For the text-containing cell, return its midpoint in [X, Y] coordinate format. 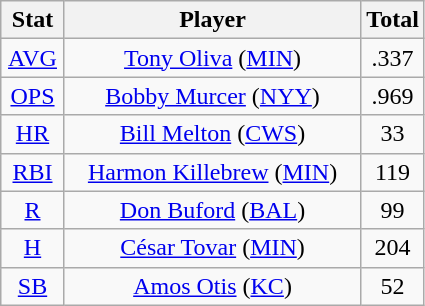
AVG [33, 58]
RBI [33, 172]
R [33, 210]
HR [33, 134]
119 [393, 172]
204 [393, 248]
César Tovar (MIN) [212, 248]
H [33, 248]
Player [212, 20]
Don Buford (BAL) [212, 210]
Total [393, 20]
33 [393, 134]
Bill Melton (CWS) [212, 134]
Bobby Murcer (NYY) [212, 96]
OPS [33, 96]
Tony Oliva (MIN) [212, 58]
.337 [393, 58]
Harmon Killebrew (MIN) [212, 172]
Amos Otis (KC) [212, 286]
99 [393, 210]
52 [393, 286]
SB [33, 286]
Stat [33, 20]
.969 [393, 96]
